Find where the given text appears and provide that cell's center as (X, Y) coordinate. 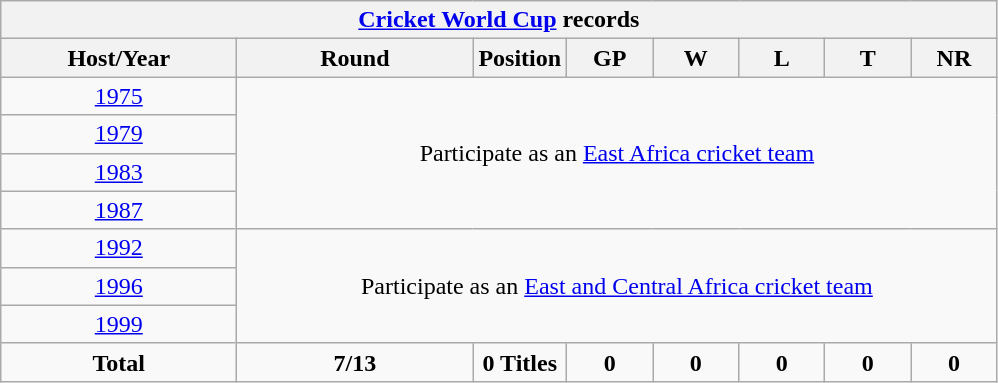
T (868, 58)
1999 (119, 324)
0 Titles (520, 362)
7/13 (355, 362)
Total (119, 362)
1979 (119, 134)
1992 (119, 248)
Participate as an East Africa cricket team (617, 153)
1983 (119, 172)
L (782, 58)
Cricket World Cup records (499, 20)
W (696, 58)
NR (954, 58)
GP (610, 58)
Position (520, 58)
Round (355, 58)
1975 (119, 96)
1987 (119, 210)
Host/Year (119, 58)
1996 (119, 286)
Participate as an East and Central Africa cricket team (617, 286)
